Output the [x, y] coordinate of the center of the cell containing the given text.  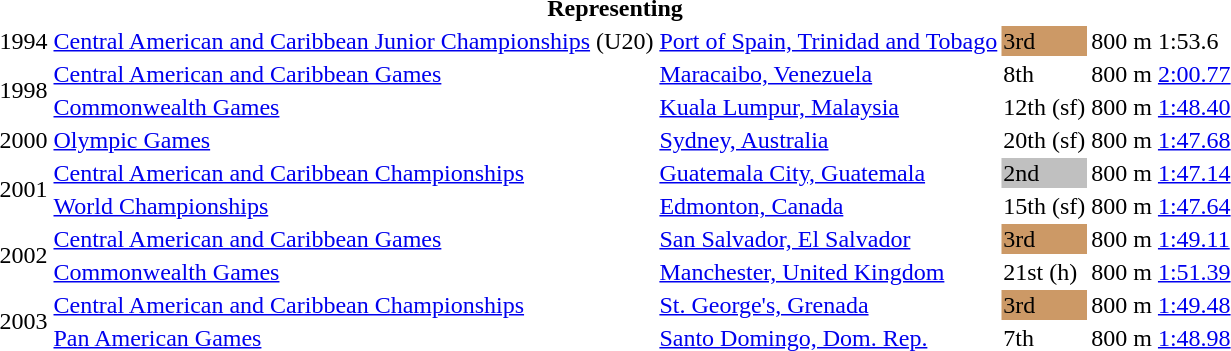
15th (sf) [1044, 206]
21st (h) [1044, 272]
Maracaibo, Venezuela [828, 74]
Central American and Caribbean Junior Championships (U20) [354, 41]
Port of Spain, Trinidad and Tobago [828, 41]
Olympic Games [354, 140]
12th (sf) [1044, 107]
St. George's, Grenada [828, 305]
Sydney, Australia [828, 140]
8th [1044, 74]
Edmonton, Canada [828, 206]
2nd [1044, 173]
World Championships [354, 206]
Guatemala City, Guatemala [828, 173]
Kuala Lumpur, Malaysia [828, 107]
Manchester, United Kingdom [828, 272]
20th (sf) [1044, 140]
San Salvador, El Salvador [828, 239]
